Determine the (X, Y) coordinate at the center of the cell enclosing the given text.  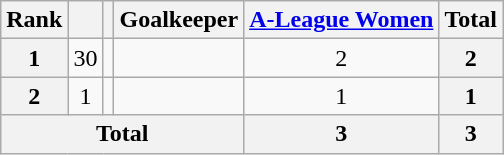
30 (86, 58)
A-League Women (342, 20)
Rank (34, 20)
Goalkeeper (179, 20)
